Extract the (X, Y) coordinate from the center of the cell holding the provided text.  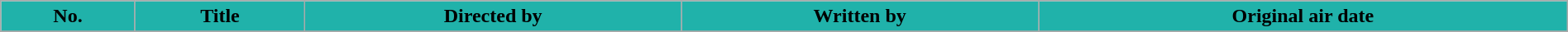
Title (220, 16)
Directed by (493, 16)
Original air date (1303, 16)
Written by (860, 16)
No. (68, 16)
